Pinpoint the cell where the given text exists, returning its [X, Y] midpoint coordinate. 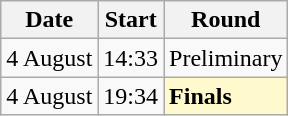
Start [131, 20]
Finals [226, 96]
Preliminary [226, 58]
Date [50, 20]
14:33 [131, 58]
Round [226, 20]
19:34 [131, 96]
